Detect which cell encompasses the target text, then output its [X, Y] center coordinate. 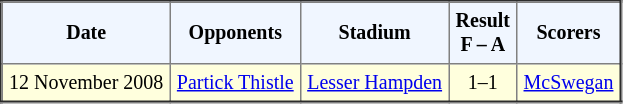
Scorers [569, 33]
ResultF – A [483, 33]
1–1 [483, 83]
12 November 2008 [86, 83]
McSwegan [569, 83]
Date [86, 33]
Partick Thistle [235, 83]
Lesser Hampden [374, 83]
Stadium [374, 33]
Opponents [235, 33]
